Pinpoint the cell where the given text exists, returning its [x, y] midpoint coordinate. 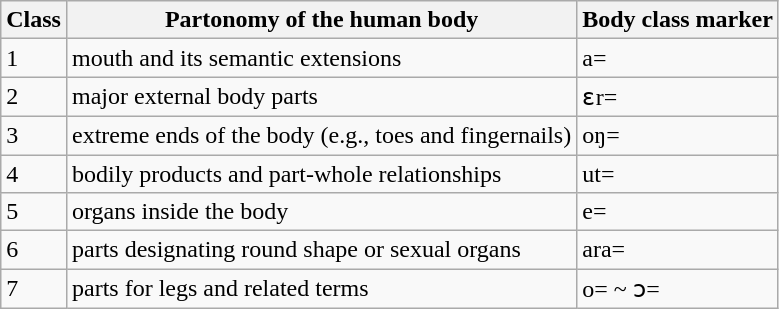
Body class marker [678, 20]
mouth and its semantic extensions [321, 58]
ara= [678, 250]
2 [34, 97]
1 [34, 58]
ɛr= [678, 97]
bodily products and part-whole relationships [321, 173]
5 [34, 212]
extreme ends of the body (e.g., toes and fingernails) [321, 135]
Partonomy of the human body [321, 20]
organs inside the body [321, 212]
6 [34, 250]
parts for legs and related terms [321, 289]
major external body parts [321, 97]
oŋ= [678, 135]
a= [678, 58]
4 [34, 173]
3 [34, 135]
o= ~ ɔ= [678, 289]
e= [678, 212]
parts designating round shape or sexual organs [321, 250]
Class [34, 20]
ut= [678, 173]
7 [34, 289]
